Search for the cell housing the specified text and yield its (x, y) center coordinate. 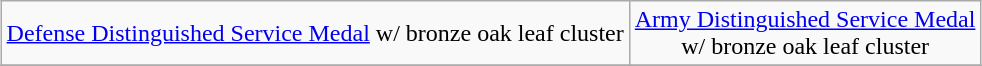
Army Distinguished Service Medalw/ bronze oak leaf cluster (805, 34)
Defense Distinguished Service Medal w/ bronze oak leaf cluster (315, 34)
